Return the [x, y] coordinate for the center point of the cell that contains the specified text.  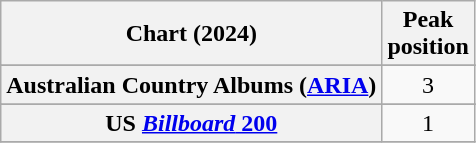
Chart (2024) [192, 34]
US Billboard 200 [192, 123]
3 [428, 85]
Peakposition [428, 34]
1 [428, 123]
Australian Country Albums (ARIA) [192, 85]
